Pinpoint the cell where the given text exists, returning its (X, Y) midpoint coordinate. 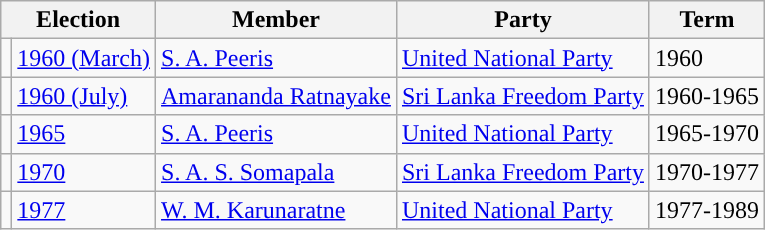
1970-1977 (706, 172)
1970 (84, 172)
1960-1965 (706, 96)
Amarananda Ratnayake (276, 96)
1965 (84, 134)
Election (78, 20)
1965-1970 (706, 134)
Term (706, 20)
Party (522, 20)
1977-1989 (706, 210)
1960 (July) (84, 96)
Member (276, 20)
W. M. Karunaratne (276, 210)
S. A. S. Somapala (276, 172)
1960 (March) (84, 58)
1960 (706, 58)
1977 (84, 210)
